Provide the (x, y) coordinate of the cell's center where the given text is located.  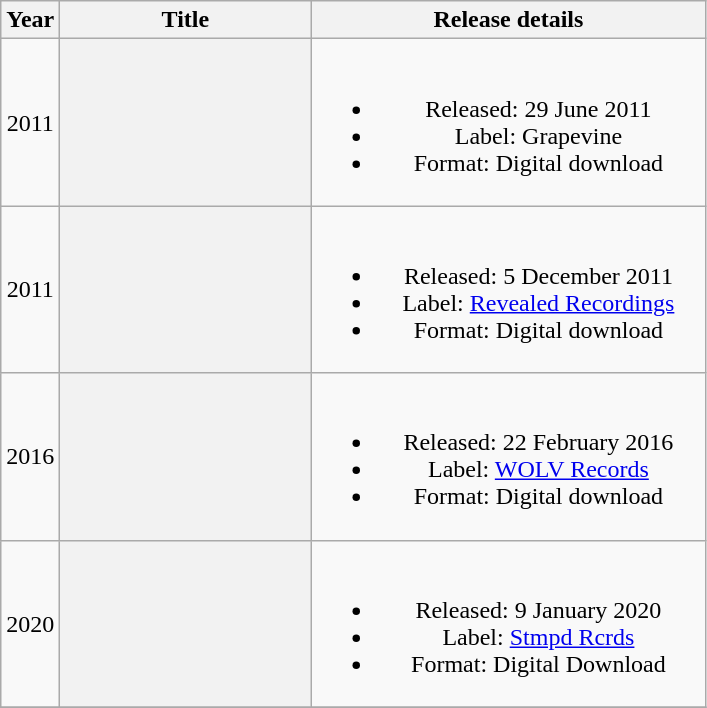
Release details (508, 20)
Title (186, 20)
Released: 22 February 2016Label: WOLV RecordsFormat: Digital download (508, 456)
Released: 5 December 2011Label: Revealed RecordingsFormat: Digital download (508, 290)
2020 (30, 624)
Released: 9 January 2020Label: Stmpd RcrdsFormat: Digital Download (508, 624)
Released: 29 June 2011Label: GrapevineFormat: Digital download (508, 122)
2016 (30, 456)
Year (30, 20)
